Extract the [X, Y] coordinate from the center of the cell holding the provided text.  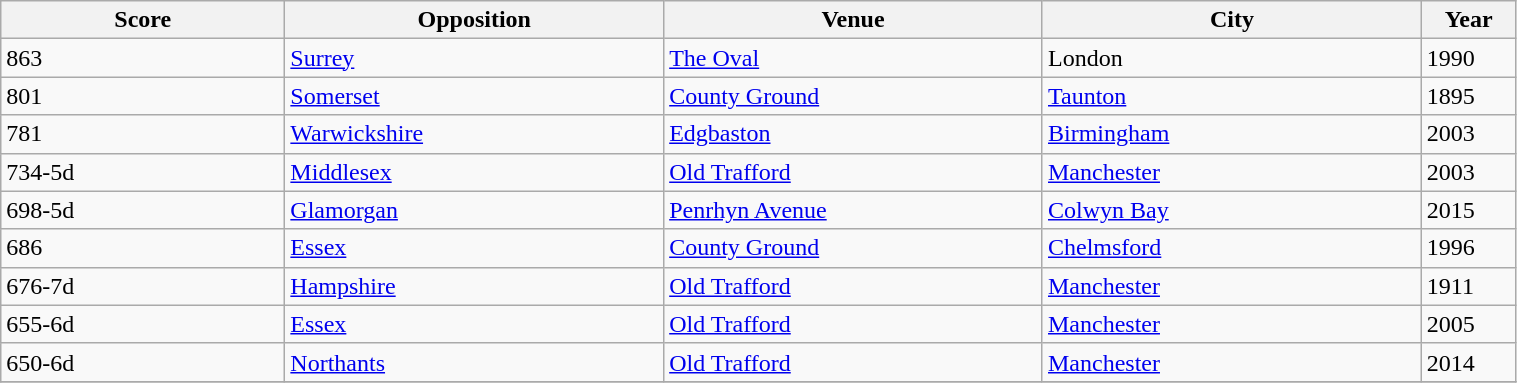
781 [143, 134]
676-7d [143, 286]
Penrhyn Avenue [854, 210]
650-6d [143, 362]
1895 [1468, 96]
The Oval [854, 58]
Glamorgan [474, 210]
Warwickshire [474, 134]
London [1232, 58]
Middlesex [474, 172]
Venue [854, 20]
2005 [1468, 324]
Score [143, 20]
2015 [1468, 210]
801 [143, 96]
1911 [1468, 286]
Year [1468, 20]
Somerset [474, 96]
Hampshire [474, 286]
734-5d [143, 172]
Surrey [474, 58]
Taunton [1232, 96]
698-5d [143, 210]
Colwyn Bay [1232, 210]
Northants [474, 362]
2014 [1468, 362]
Chelmsford [1232, 248]
1990 [1468, 58]
Birmingham [1232, 134]
863 [143, 58]
Edgbaston [854, 134]
655-6d [143, 324]
City [1232, 20]
686 [143, 248]
Opposition [474, 20]
1996 [1468, 248]
